For the text-containing cell, return its midpoint in (x, y) coordinate format. 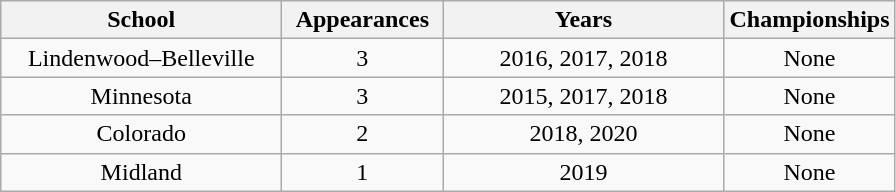
Minnesota (142, 96)
Championships (810, 20)
2018, 2020 (584, 134)
1 (362, 172)
Years (584, 20)
2019 (584, 172)
Lindenwood–Belleville (142, 58)
2016, 2017, 2018 (584, 58)
Midland (142, 172)
2 (362, 134)
Colorado (142, 134)
2015, 2017, 2018 (584, 96)
Appearances (362, 20)
School (142, 20)
